Provide the (x, y) coordinate of the cell's center where the given text is located.  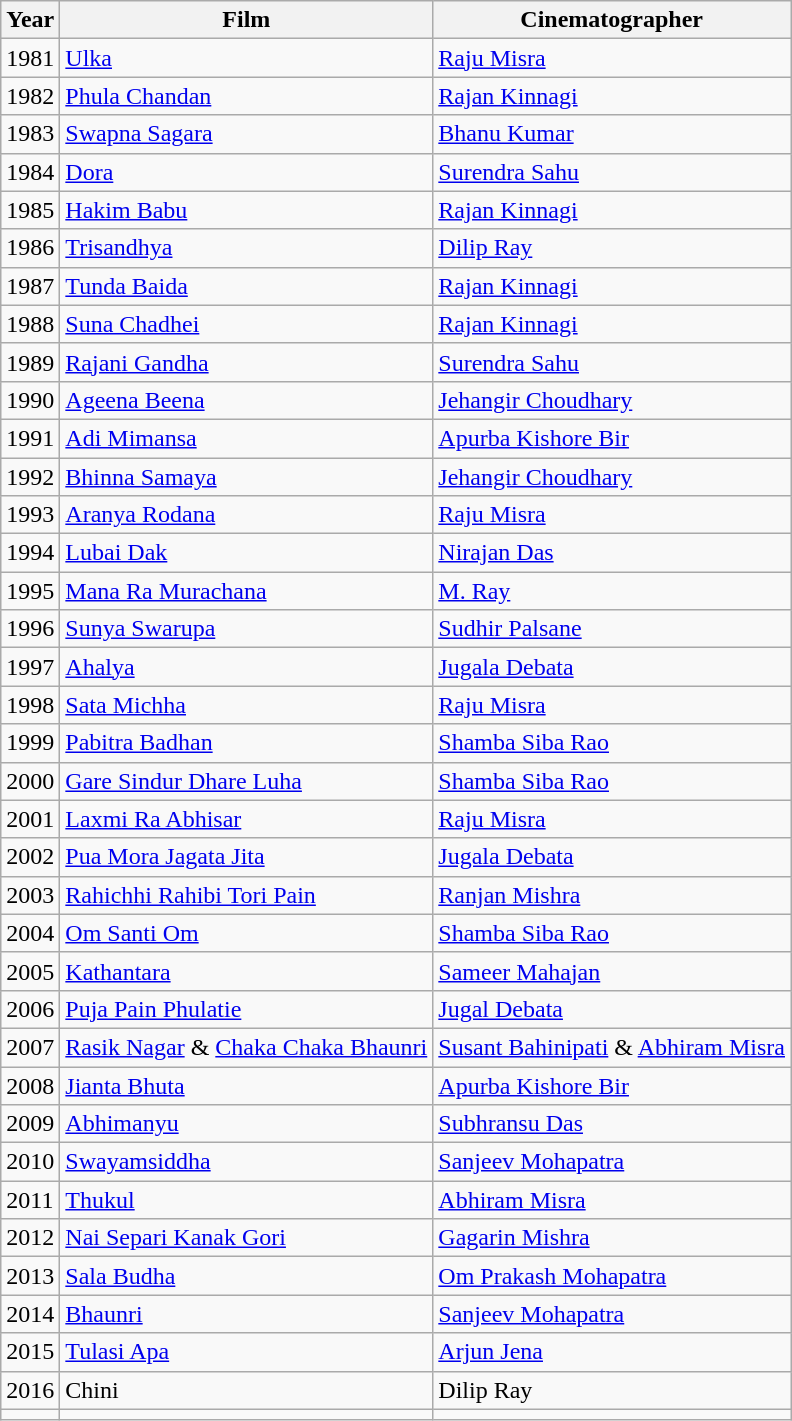
2002 (30, 857)
2015 (30, 1352)
1993 (30, 515)
1995 (30, 591)
M. Ray (612, 591)
Sala Budha (246, 1276)
2013 (30, 1276)
Bhinna Samaya (246, 477)
Om Prakash Mohapatra (612, 1276)
Year (30, 20)
1985 (30, 210)
Laxmi Ra Abhisar (246, 819)
2001 (30, 819)
Om Santi Om (246, 933)
2005 (30, 971)
Trisandhya (246, 248)
Ageena Beena (246, 400)
1981 (30, 58)
Sameer Mahajan (612, 971)
Bhanu Kumar (612, 134)
Ulka (246, 58)
Puja Pain Phulatie (246, 1009)
Susant Bahinipati & Abhiram Misra (612, 1047)
Film (246, 20)
Nai Separi Kanak Gori (246, 1238)
Pua Mora Jagata Jita (246, 857)
Adi Mimansa (246, 438)
Nirajan Das (612, 553)
Rajani Gandha (246, 362)
1988 (30, 324)
Hakim Babu (246, 210)
Tulasi Apa (246, 1352)
Sudhir Palsane (612, 629)
2009 (30, 1124)
Ahalya (246, 667)
Dora (246, 172)
1996 (30, 629)
1997 (30, 667)
1982 (30, 96)
1987 (30, 286)
2004 (30, 933)
1998 (30, 705)
1990 (30, 400)
Sunya Swarupa (246, 629)
Thukul (246, 1200)
Swapna Sagara (246, 134)
Sata Michha (246, 705)
Jianta Bhuta (246, 1085)
Phula Chandan (246, 96)
Subhransu Das (612, 1124)
Lubai Dak (246, 553)
Bhaunri (246, 1314)
2000 (30, 781)
2016 (30, 1390)
2007 (30, 1047)
Abhimanyu (246, 1124)
Ranjan Mishra (612, 895)
Swayamsiddha (246, 1162)
2012 (30, 1238)
2006 (30, 1009)
1999 (30, 743)
1992 (30, 477)
Tunda Baida (246, 286)
Aranya Rodana (246, 515)
1986 (30, 248)
Gare Sindur Dhare Luha (246, 781)
2011 (30, 1200)
Jugal Debata (612, 1009)
Kathantara (246, 971)
1984 (30, 172)
Mana Ra Murachana (246, 591)
Rahichhi Rahibi Tori Pain (246, 895)
Pabitra Badhan (246, 743)
1983 (30, 134)
1994 (30, 553)
2014 (30, 1314)
2008 (30, 1085)
1989 (30, 362)
Suna Chadhei (246, 324)
Cinematographer (612, 20)
Gagarin Mishra (612, 1238)
Rasik Nagar & Chaka Chaka Bhaunri (246, 1047)
Arjun Jena (612, 1352)
Chini (246, 1390)
1991 (30, 438)
2010 (30, 1162)
2003 (30, 895)
Abhiram Misra (612, 1200)
